Scan for the cell matching the given text and deliver its (X, Y) coordinate at center. 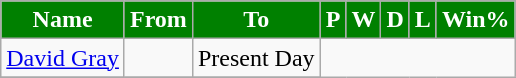
Name (63, 20)
Present Day (256, 58)
Win% (476, 20)
From (158, 20)
L (422, 20)
W (364, 20)
David Gray (63, 58)
P (333, 20)
To (256, 20)
D (395, 20)
